Detect which cell encompasses the target text, then output its (X, Y) center coordinate. 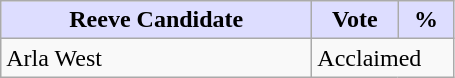
Acclaimed (383, 58)
Reeve Candidate (156, 20)
Arla West (156, 58)
Vote (355, 20)
% (426, 20)
